Extract the (X, Y) coordinate from the center of the cell holding the provided text.  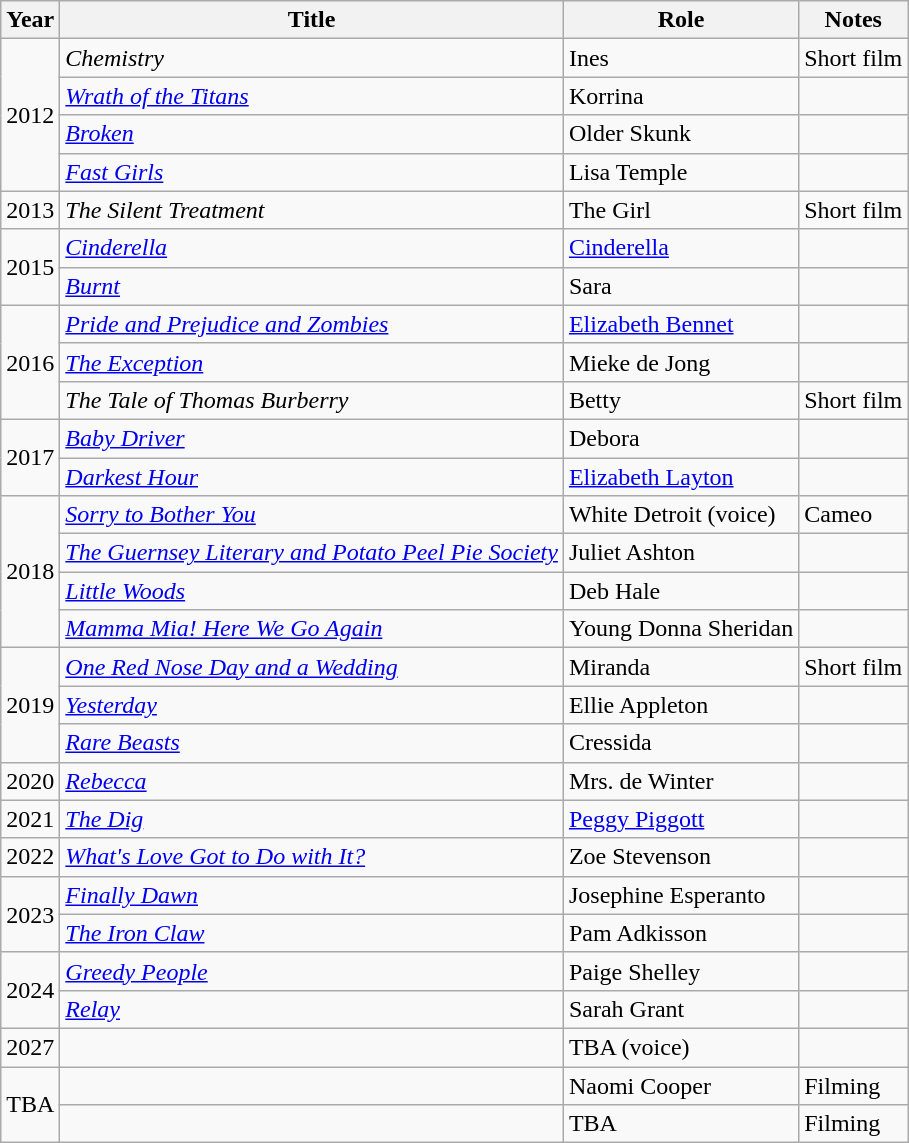
Rebecca (312, 781)
Relay (312, 1009)
Naomi Cooper (680, 1085)
2019 (30, 705)
Mieke de Jong (680, 362)
2023 (30, 914)
Title (312, 20)
2027 (30, 1047)
Pam Adkisson (680, 933)
2016 (30, 362)
Paige Shelley (680, 971)
The Iron Claw (312, 933)
Fast Girls (312, 172)
Debora (680, 438)
Role (680, 20)
Young Donna Sheridan (680, 629)
Broken (312, 134)
Deb Hale (680, 591)
The Guernsey Literary and Potato Peel Pie Society (312, 553)
Notes (854, 20)
Little Woods (312, 591)
Elizabeth Layton (680, 477)
Mrs. de Winter (680, 781)
Sarah Grant (680, 1009)
Pride and Prejudice and Zombies (312, 324)
White Detroit (voice) (680, 515)
The Silent Treatment (312, 210)
Sorry to Bother You (312, 515)
One Red Nose Day and a Wedding (312, 667)
Peggy Piggott (680, 819)
2022 (30, 857)
The Tale of Thomas Burberry (312, 400)
Burnt (312, 286)
2013 (30, 210)
Miranda (680, 667)
Josephine Esperanto (680, 895)
Older Skunk (680, 134)
Elizabeth Bennet (680, 324)
2017 (30, 457)
What's Love Got to Do with It? (312, 857)
Chemistry (312, 58)
2015 (30, 267)
Sara (680, 286)
Betty (680, 400)
2012 (30, 115)
Cameo (854, 515)
2024 (30, 990)
The Girl (680, 210)
Baby Driver (312, 438)
Year (30, 20)
2021 (30, 819)
Juliet Ashton (680, 553)
The Exception (312, 362)
Cressida (680, 743)
TBA (voice) (680, 1047)
2020 (30, 781)
Yesterday (312, 705)
Ines (680, 58)
The Dig (312, 819)
2018 (30, 572)
Rare Beasts (312, 743)
Ellie Appleton (680, 705)
Finally Dawn (312, 895)
Darkest Hour (312, 477)
Greedy People (312, 971)
Zoe Stevenson (680, 857)
Korrina (680, 96)
Mamma Mia! Here We Go Again (312, 629)
Lisa Temple (680, 172)
Wrath of the Titans (312, 96)
